Return the (x, y) coordinate for the center point of the cell that contains the specified text.  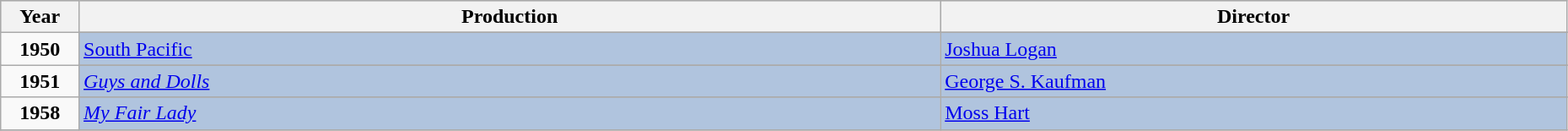
Production (509, 17)
My Fair Lady (509, 113)
1958 (40, 113)
1951 (40, 81)
South Pacific (509, 49)
Moss Hart (1253, 113)
Director (1253, 17)
Joshua Logan (1253, 49)
1950 (40, 49)
George S. Kaufman (1253, 81)
Guys and Dolls (509, 81)
Year (40, 17)
